Scan for the cell matching the given text and deliver its (X, Y) coordinate at center. 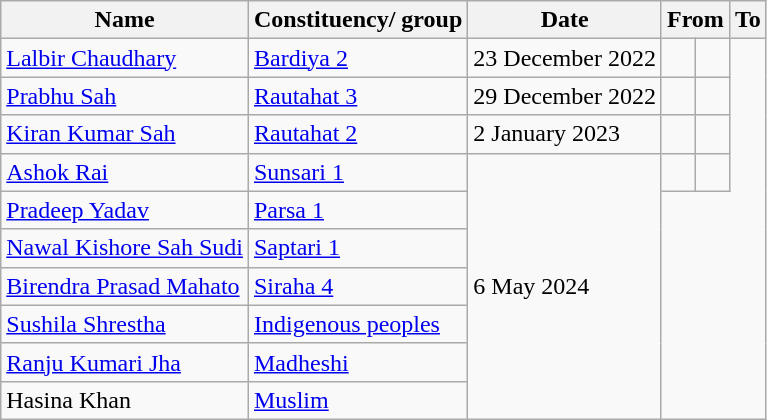
Date (565, 20)
Siraha 4 (358, 286)
From (695, 20)
Saptari 1 (358, 248)
Madheshi (358, 362)
Ranju Kumari Jha (125, 362)
Ashok Rai (125, 172)
Sushila Shrestha (125, 324)
Birendra Prasad Mahato (125, 286)
Indigenous peoples (358, 324)
Muslim (358, 400)
Prabhu Sah (125, 96)
Hasina Khan (125, 400)
23 December 2022 (565, 58)
Parsa 1 (358, 210)
Rautahat 3 (358, 96)
To (748, 20)
Lalbir Chaudhary (125, 58)
Bardiya 2 (358, 58)
6 May 2024 (565, 286)
2 January 2023 (565, 134)
Rautahat 2 (358, 134)
Pradeep Yadav (125, 210)
Name (125, 20)
Kiran Kumar Sah (125, 134)
Nawal Kishore Sah Sudi (125, 248)
29 December 2022 (565, 96)
Constituency/ group (358, 20)
Sunsari 1 (358, 172)
